Determine the [X, Y] coordinate at the center of the cell enclosing the given text.  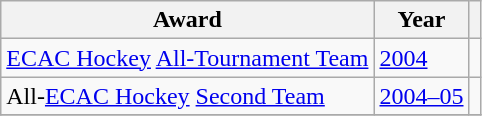
All-ECAC Hockey Second Team [188, 96]
2004 [422, 58]
2004–05 [422, 96]
Award [188, 20]
Year [422, 20]
ECAC Hockey All-Tournament Team [188, 58]
